Return the [X, Y] coordinate for the center point of the cell that contains the specified text.  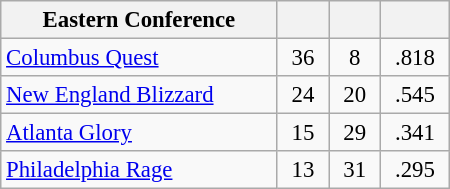
Columbus Quest [139, 58]
31 [355, 170]
29 [355, 133]
Eastern Conference [139, 20]
8 [355, 58]
13 [303, 170]
24 [303, 95]
20 [355, 95]
15 [303, 133]
Atlanta Glory [139, 133]
.545 [416, 95]
.341 [416, 133]
36 [303, 58]
New England Blizzard [139, 95]
.295 [416, 170]
.818 [416, 58]
Philadelphia Rage [139, 170]
